Capture the cell that displays the provided text and extract its [x, y] central coordinate. 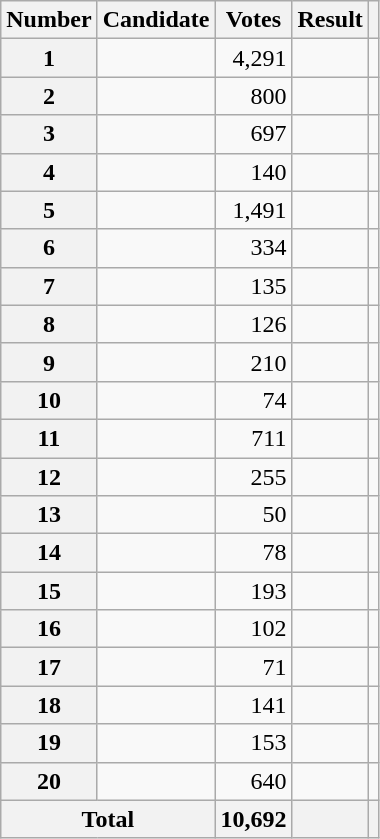
15 [49, 591]
71 [254, 667]
13 [49, 515]
17 [49, 667]
800 [254, 96]
4,291 [254, 58]
135 [254, 286]
640 [254, 781]
5 [49, 210]
6 [49, 248]
50 [254, 515]
697 [254, 134]
10 [49, 400]
4 [49, 172]
74 [254, 400]
18 [49, 705]
3 [49, 134]
102 [254, 629]
20 [49, 781]
153 [254, 743]
9 [49, 362]
140 [254, 172]
Number [49, 20]
210 [254, 362]
Candidate [156, 20]
12 [49, 477]
11 [49, 438]
1,491 [254, 210]
19 [49, 743]
Votes [254, 20]
711 [254, 438]
141 [254, 705]
1 [49, 58]
14 [49, 553]
Total [108, 819]
8 [49, 324]
193 [254, 591]
334 [254, 248]
7 [49, 286]
126 [254, 324]
Result [330, 20]
78 [254, 553]
255 [254, 477]
2 [49, 96]
10,692 [254, 819]
16 [49, 629]
